Determine the (x, y) coordinate at the center of the cell enclosing the given text.  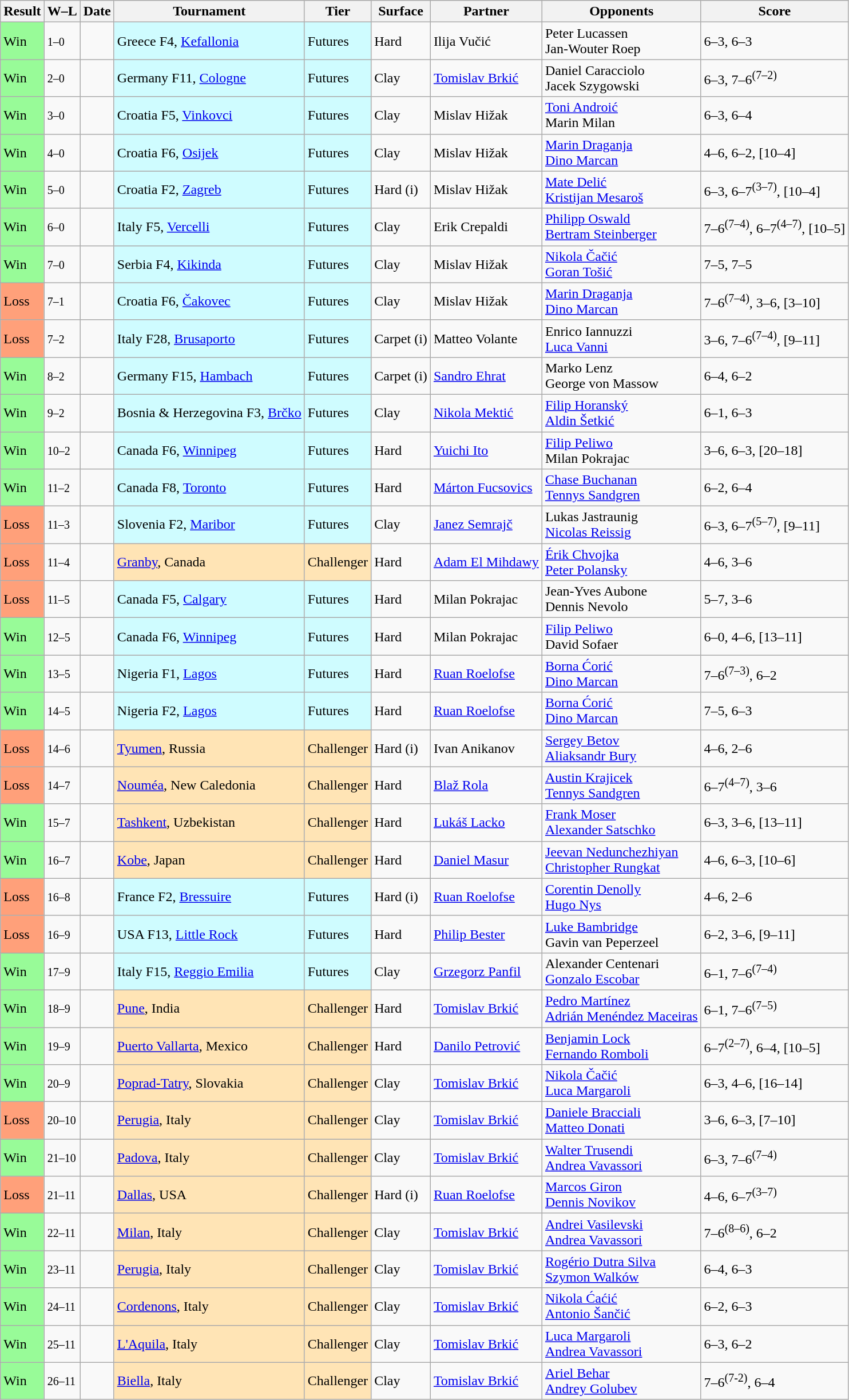
16–7 (62, 859)
6–3, 6–7(5–7), [9–11] (775, 525)
6–4, 6–3 (775, 1269)
Surface (401, 11)
9–2 (62, 413)
Italy F15, Reggio Emilia (209, 971)
Granby, Canada (209, 562)
7–6(7-2), 6–4 (775, 1381)
Frank Moser Alexander Satschko (621, 823)
8–2 (62, 375)
Toni Androić Marin Milan (621, 116)
Partner (486, 11)
Ilija Vučić (486, 41)
Sandro Ehrat (486, 375)
Daniel Caracciolo Jacek Szygowski (621, 78)
Sergey Betov Aliaksandr Bury (621, 748)
Tyumen, Russia (209, 748)
6–3, 7–6(7–2) (775, 78)
USA F13, Little Rock (209, 934)
W–L (62, 11)
Serbia F4, Kikinda (209, 264)
5–7, 3–6 (775, 600)
3–6, 6–3, [20–18] (775, 450)
Poprad-Tatry, Slovakia (209, 1084)
26–11 (62, 1381)
6–0 (62, 227)
5–0 (62, 190)
Nigeria F2, Lagos (209, 711)
Italy F5, Vercelli (209, 227)
France F2, Bressuire (209, 897)
13–5 (62, 674)
16–9 (62, 934)
6–3, 6–7(3–7), [10–4] (775, 190)
Filip Peliwo David Sofaer (621, 636)
21–11 (62, 1195)
Yuichi Ito (486, 450)
Lukáš Lacko (486, 823)
Lukas Jastraunig Nicolas Reissig (621, 525)
Janez Semrajč (486, 525)
Croatia F5, Vinkovci (209, 116)
Nikola Čačić Luca Margaroli (621, 1084)
Kobe, Japan (209, 859)
6–3, 6–3 (775, 41)
3–0 (62, 116)
16–8 (62, 897)
Luke Bambridge Gavin van Peperzeel (621, 934)
Canada F5, Calgary (209, 600)
L'Aquila, Italy (209, 1343)
6–2, 3–6, [9–11] (775, 934)
Nikola Ćaćić Antonio Šančić (621, 1307)
22–11 (62, 1232)
6–3, 6–4 (775, 116)
Nikola Čačić Goran Tošić (621, 264)
Tier (338, 11)
11–4 (62, 562)
20–10 (62, 1120)
6–7(4–7), 3–6 (775, 785)
6–4, 6–2 (775, 375)
Puerto Vallarta, Mexico (209, 1046)
Adam El Mihdawy (486, 562)
7–0 (62, 264)
Croatia F2, Zagreb (209, 190)
Austin Krajicek Tennys Sandgren (621, 785)
Walter Trusendi Andrea Vavassori (621, 1158)
Croatia F6, Čakovec (209, 301)
Corentin Denolly Hugo Nys (621, 897)
6–2, 6–4 (775, 487)
11–3 (62, 525)
Biella, Italy (209, 1381)
19–9 (62, 1046)
Tashkent, Uzbekistan (209, 823)
6–2, 6–3 (775, 1307)
Pune, India (209, 1008)
Philip Bester (486, 934)
Pedro Martínez Adrián Menéndez Maceiras (621, 1008)
6–3, 7–6(7–4) (775, 1158)
Daniel Masur (486, 859)
6–1, 6–3 (775, 413)
12–5 (62, 636)
Cordenons, Italy (209, 1307)
15–7 (62, 823)
Dallas, USA (209, 1195)
Nigeria F1, Lagos (209, 674)
11–5 (62, 600)
7–1 (62, 301)
Date (97, 11)
Score (775, 11)
24–11 (62, 1307)
6–0, 4–6, [13–11] (775, 636)
Daniele Bracciali Matteo Donati (621, 1120)
Canada F8, Toronto (209, 487)
2–0 (62, 78)
Tournament (209, 11)
25–11 (62, 1343)
18–9 (62, 1008)
Germany F11, Cologne (209, 78)
14–7 (62, 785)
7–2 (62, 339)
6–3, 6–2 (775, 1343)
Mate Delić Kristijan Mesaroš (621, 190)
7–6(8–6), 6–2 (775, 1232)
Rogério Dutra Silva Szymon Walków (621, 1269)
Filip Peliwo Milan Pokrajac (621, 450)
4–6, 6–7(3–7) (775, 1195)
Greece F4, Kefallonia (209, 41)
21–10 (62, 1158)
Italy F28, Brusaporto (209, 339)
Marko Lenz George von Massow (621, 375)
4–6, 6–3, [10–6] (775, 859)
4–6, 3–6 (775, 562)
14–6 (62, 748)
Enrico Iannuzzi Luca Vanni (621, 339)
Jean-Yves Aubone Dennis Nevolo (621, 600)
Nikola Mektić (486, 413)
10–2 (62, 450)
Philipp Oswald Bertram Steinberger (621, 227)
Opponents (621, 11)
Benjamin Lock Fernando Romboli (621, 1046)
Marcos Giron Dennis Novikov (621, 1195)
Padova, Italy (209, 1158)
4–0 (62, 152)
Peter Lucassen Jan-Wouter Roep (621, 41)
7–6(7–4), 3–6, [3–10] (775, 301)
Matteo Volante (486, 339)
Grzegorz Panfil (486, 971)
Nouméa, New Caledonia (209, 785)
Danilo Petrović (486, 1046)
20–9 (62, 1084)
Chase Buchanan Tennys Sandgren (621, 487)
6–7(2–7), 6–4, [10–5] (775, 1046)
Germany F15, Hambach (209, 375)
23–11 (62, 1269)
Érik Chvojka Peter Polansky (621, 562)
17–9 (62, 971)
Ariel Behar Andrey Golubev (621, 1381)
11–2 (62, 487)
3–6, 6–3, [7–10] (775, 1120)
Croatia F6, Osijek (209, 152)
6–1, 7–6(7–5) (775, 1008)
Jeevan Nedunchezhiyan Christopher Rungkat (621, 859)
Luca Margaroli Andrea Vavassori (621, 1343)
Márton Fucsovics (486, 487)
Filip Horanský Aldin Šetkić (621, 413)
7–6(7–4), 6–7(4–7), [10–5] (775, 227)
6–3, 4–6, [16–14] (775, 1084)
Alexander Centenari Gonzalo Escobar (621, 971)
Ivan Anikanov (486, 748)
7–5, 7–5 (775, 264)
7–5, 6–3 (775, 711)
Andrei Vasilevski Andrea Vavassori (621, 1232)
14–5 (62, 711)
Blaž Rola (486, 785)
7–6(7–3), 6–2 (775, 674)
Result (22, 11)
3–6, 7–6(7–4), [9–11] (775, 339)
6–1, 7–6(7–4) (775, 971)
6–3, 3–6, [13–11] (775, 823)
Slovenia F2, Maribor (209, 525)
Bosnia & Herzegovina F3, Brčko (209, 413)
4–6, 6–2, [10–4] (775, 152)
Milan, Italy (209, 1232)
Erik Crepaldi (486, 227)
1–0 (62, 41)
